Capture the cell that displays the provided text and extract its [x, y] central coordinate. 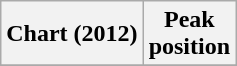
Chart (2012) [72, 34]
Peakposition [189, 34]
